Identify which cell holds the provided text, then report its (x, y) central coordinate. 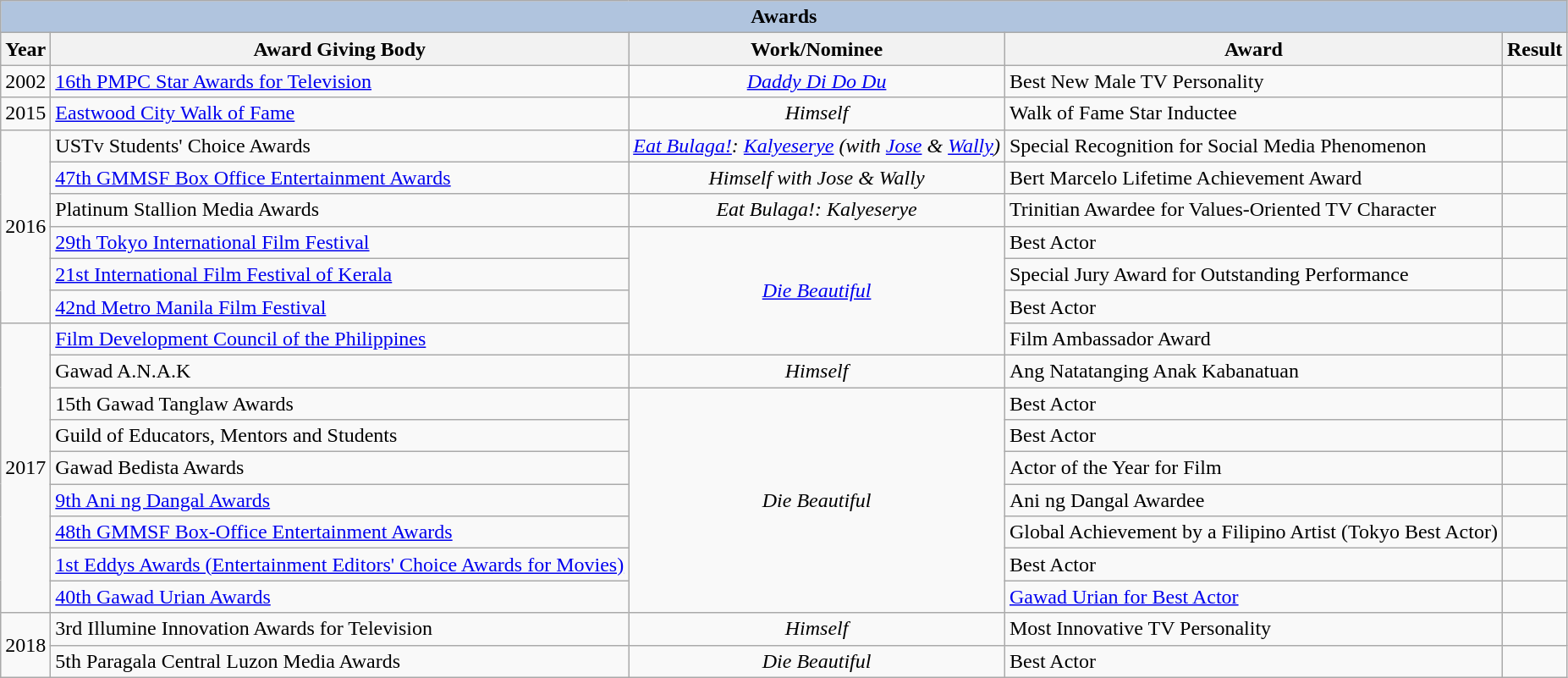
Global Achievement by a Filipino Artist (Tokyo Best Actor) (1253, 532)
16th PMPC Star Awards for Television (340, 81)
Ang Natatanging Anak Kabanatuan (1253, 371)
Trinitian Awardee for Values-Oriented TV Character (1253, 210)
Year (25, 49)
Award Giving Body (340, 49)
Best New Male TV Personality (1253, 81)
Ani ng Dangal Awardee (1253, 500)
2018 (25, 645)
Award (1253, 49)
Result (1534, 49)
Platinum Stallion Media Awards (340, 210)
29th Tokyo International Film Festival (340, 242)
Special Jury Award for Outstanding Performance (1253, 274)
Most Innovative TV Personality (1253, 629)
48th GMMSF Box-Office Entertainment Awards (340, 532)
Guild of Educators, Mentors and Students (340, 436)
Actor of the Year for Film (1253, 468)
Awards (784, 17)
Eat Bulaga!: Kalyeserye (817, 210)
Special Recognition for Social Media Phenomenon (1253, 146)
3rd Illumine Innovation Awards for Television (340, 629)
Film Ambassador Award (1253, 339)
1st Eddys Awards (Entertainment Editors' Choice Awards for Movies) (340, 565)
2015 (25, 113)
2016 (25, 226)
Eat Bulaga!: Kalyeserye (with Jose & Wally) (817, 146)
21st International Film Festival of Kerala (340, 274)
Gawad Bedista Awards (340, 468)
2002 (25, 81)
9th Ani ng Dangal Awards (340, 500)
47th GMMSF Box Office Entertainment Awards (340, 178)
Gawad Urian for Best Actor (1253, 597)
Himself with Jose & Wally (817, 178)
2017 (25, 467)
USTv Students' Choice Awards (340, 146)
Bert Marcelo Lifetime Achievement Award (1253, 178)
Gawad A.N.A.K (340, 371)
15th Gawad Tanglaw Awards (340, 404)
5th Paragala Central Luzon Media Awards (340, 661)
Walk of Fame Star Inductee (1253, 113)
42nd Metro Manila Film Festival (340, 306)
Work/Nominee (817, 49)
40th Gawad Urian Awards (340, 597)
Daddy Di Do Du (817, 81)
Eastwood City Walk of Fame (340, 113)
Film Development Council of the Philippines (340, 339)
